Identify which cell holds the provided text, then report its (X, Y) central coordinate. 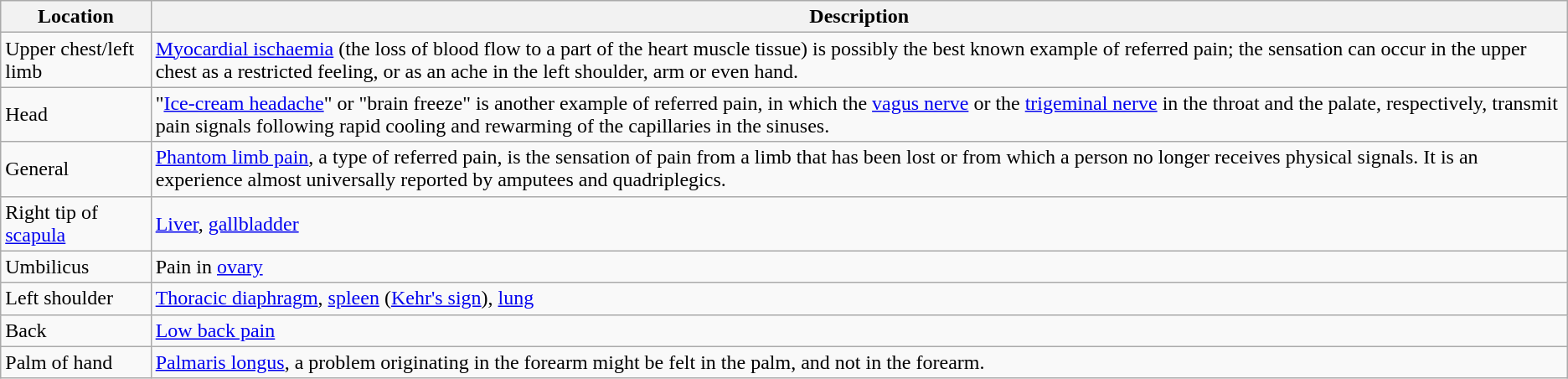
Description (859, 17)
Back (75, 330)
Upper chest/left limb (75, 60)
Low back pain (859, 330)
Location (75, 17)
Umbilicus (75, 267)
Left shoulder (75, 299)
Palm of hand (75, 362)
Thoracic diaphragm, spleen (Kehr's sign), lung (859, 299)
General (75, 169)
Liver, gallbladder (859, 223)
Head (75, 114)
Pain in ovary (859, 267)
Right tip of scapula (75, 223)
Palmaris longus, a problem originating in the forearm might be felt in the palm, and not in the forearm. (859, 362)
